Locate the cell with the specified text and output its (X, Y) center coordinate. 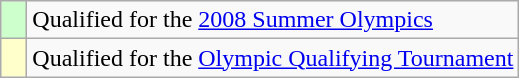
Qualified for the Olympic Qualifying Tournament (273, 58)
Qualified for the 2008 Summer Olympics (273, 20)
